Pinpoint the cell where the given text exists, returning its (X, Y) midpoint coordinate. 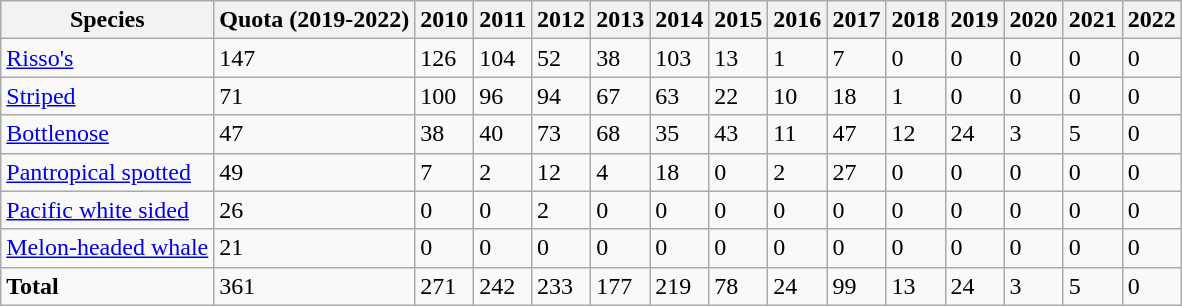
49 (314, 172)
4 (620, 172)
147 (314, 58)
271 (444, 286)
2019 (974, 20)
233 (562, 286)
100 (444, 96)
22 (738, 96)
2011 (503, 20)
2018 (916, 20)
103 (680, 58)
Quota (2019-2022) (314, 20)
2022 (1152, 20)
2020 (1034, 20)
219 (680, 286)
68 (620, 134)
Pantropical spotted (108, 172)
96 (503, 96)
2021 (1092, 20)
35 (680, 134)
2010 (444, 20)
177 (620, 286)
2013 (620, 20)
Melon-headed whale (108, 248)
99 (856, 286)
94 (562, 96)
71 (314, 96)
73 (562, 134)
Species (108, 20)
67 (620, 96)
Risso's (108, 58)
2017 (856, 20)
52 (562, 58)
Total (108, 286)
10 (798, 96)
Pacific white sided (108, 210)
40 (503, 134)
43 (738, 134)
2014 (680, 20)
Bottlenose (108, 134)
242 (503, 286)
2015 (738, 20)
104 (503, 58)
26 (314, 210)
11 (798, 134)
78 (738, 286)
2012 (562, 20)
Striped (108, 96)
2016 (798, 20)
126 (444, 58)
21 (314, 248)
361 (314, 286)
27 (856, 172)
63 (680, 96)
